Pinpoint the cell where the given text exists, returning its (x, y) midpoint coordinate. 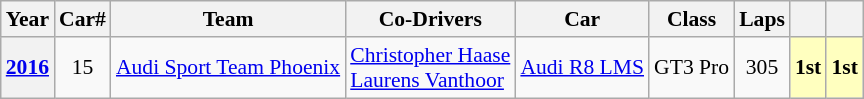
GT3 Pro (692, 68)
Audi Sport Team Phoenix (228, 68)
Car# (82, 19)
Laps (762, 19)
Co-Drivers (430, 19)
2016 (28, 68)
Car (582, 19)
Audi R8 LMS (582, 68)
15 (82, 68)
Team (228, 19)
Year (28, 19)
Christopher Haase Laurens Vanthoor (430, 68)
305 (762, 68)
Class (692, 19)
